Return the (x, y) coordinate for the center point of the cell that contains the specified text.  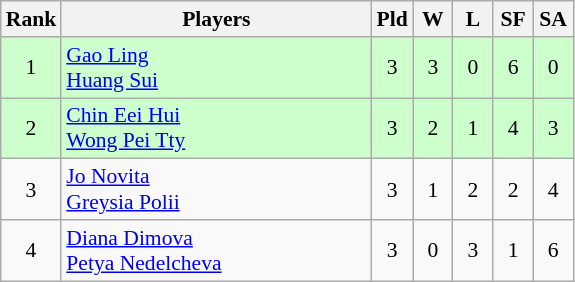
Gao Ling Huang Sui (216, 68)
SF (513, 19)
W (433, 19)
Rank (32, 19)
Chin Eei Hui Wong Pei Tty (216, 128)
L (473, 19)
Diana Dimova Petya Nedelcheva (216, 250)
Pld (392, 19)
Players (216, 19)
Jo Novita Greysia Polii (216, 190)
SA (553, 19)
